Capture the cell that displays the provided text and extract its [x, y] central coordinate. 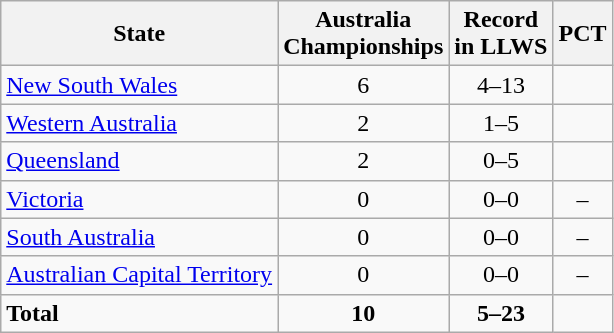
Victoria [140, 199]
0–5 [501, 161]
4–13 [501, 85]
10 [364, 313]
PCT [582, 34]
Total [140, 313]
South Australia [140, 237]
5–23 [501, 313]
6 [364, 85]
AustraliaChampionships [364, 34]
Western Australia [140, 123]
Australian Capital Territory [140, 275]
Recordin LLWS [501, 34]
1–5 [501, 123]
Queensland [140, 161]
New South Wales [140, 85]
State [140, 34]
